Scan for the cell matching the given text and deliver its [x, y] coordinate at center. 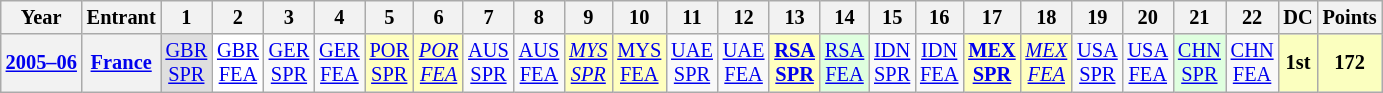
IDNSPR [892, 63]
IDNFEA [939, 63]
AUSSPR [488, 63]
22 [1252, 17]
14 [844, 17]
PORFEA [438, 63]
2005–06 [42, 63]
AUSFEA [539, 63]
18 [1047, 17]
Year [42, 17]
21 [1200, 17]
USASPR [1097, 63]
GERFEA [339, 63]
GBRSPR [187, 63]
7 [488, 17]
13 [794, 17]
CHNSPR [1200, 63]
Points [1350, 17]
9 [588, 17]
MEXFEA [1047, 63]
8 [539, 17]
1 [187, 17]
2 [238, 17]
France [122, 63]
6 [438, 17]
UAEFEA [744, 63]
GERSPR [289, 63]
GBRFEA [238, 63]
3 [289, 17]
DC [1298, 17]
11 [692, 17]
20 [1148, 17]
1st [1298, 63]
RSASPR [794, 63]
CHNFEA [1252, 63]
17 [992, 17]
5 [390, 17]
USAFEA [1148, 63]
4 [339, 17]
15 [892, 17]
RSAFEA [844, 63]
MEXSPR [992, 63]
19 [1097, 17]
PORSPR [390, 63]
MYSSPR [588, 63]
Entrant [122, 17]
12 [744, 17]
10 [639, 17]
MYSFEA [639, 63]
UAESPR [692, 63]
16 [939, 17]
172 [1350, 63]
